For the text-containing cell, return its midpoint in [x, y] coordinate format. 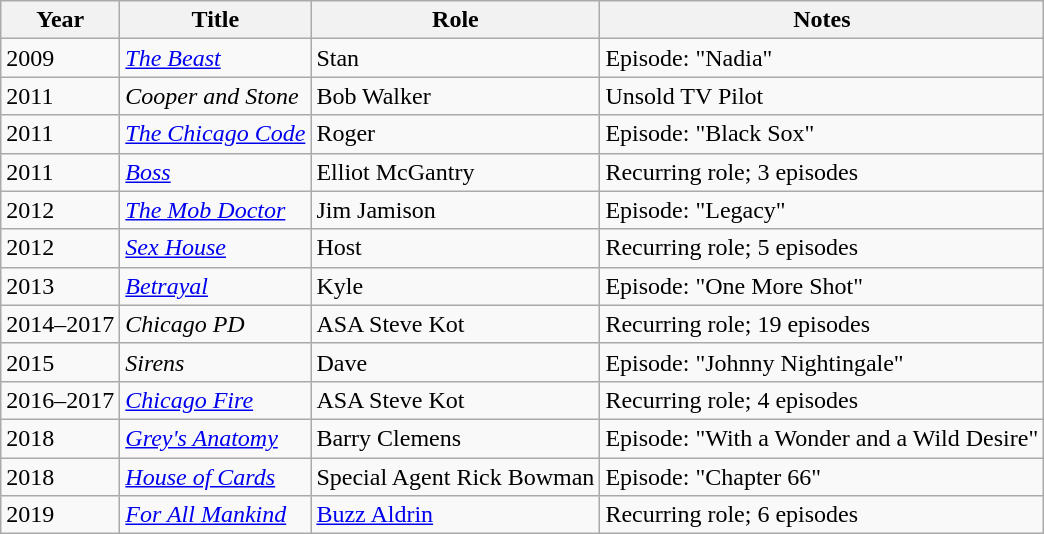
Role [456, 20]
House of Cards [216, 477]
Recurring role; 6 episodes [822, 515]
Sex House [216, 248]
Chicago PD [216, 324]
For All Mankind [216, 515]
Episode: "With a Wonder and a Wild Desire" [822, 438]
Episode: "One More Shot" [822, 286]
Episode: "Johnny Nightingale" [822, 362]
2019 [60, 515]
Episode: "Chapter 66" [822, 477]
Stan [456, 58]
2016–2017 [60, 400]
Bob Walker [456, 96]
2015 [60, 362]
Special Agent Rick Bowman [456, 477]
Sirens [216, 362]
Kyle [456, 286]
Recurring role; 5 episodes [822, 248]
The Beast [216, 58]
Notes [822, 20]
Episode: "Black Sox" [822, 134]
The Mob Doctor [216, 210]
Roger [456, 134]
Recurring role; 19 episodes [822, 324]
Barry Clemens [456, 438]
Title [216, 20]
Buzz Aldrin [456, 515]
Jim Jamison [456, 210]
Recurring role; 4 episodes [822, 400]
Cooper and Stone [216, 96]
The Chicago Code [216, 134]
Chicago Fire [216, 400]
Unsold TV Pilot [822, 96]
Host [456, 248]
Grey's Anatomy [216, 438]
2014–2017 [60, 324]
Episode: "Nadia" [822, 58]
Boss [216, 172]
2009 [60, 58]
Episode: "Legacy" [822, 210]
Betrayal [216, 286]
2013 [60, 286]
Recurring role; 3 episodes [822, 172]
Year [60, 20]
Dave [456, 362]
Elliot McGantry [456, 172]
